From the cell containing the given text, extract its center point as (X, Y) coordinate. 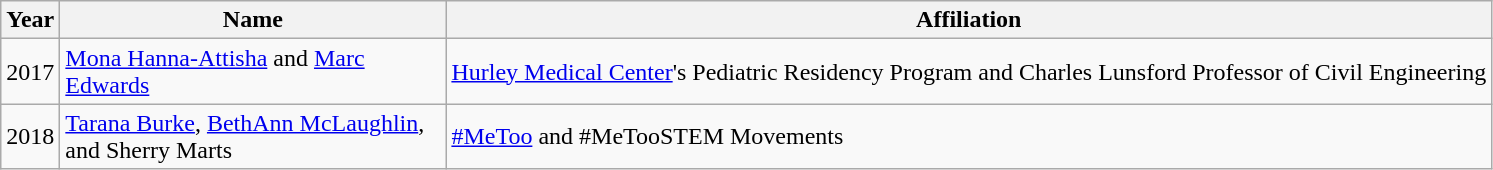
#MeToo and #MeTooSTEM Movements (969, 136)
Affiliation (969, 20)
Name (253, 20)
Year (30, 20)
Tarana Burke, BethAnn McLaughlin, and Sherry Marts (253, 136)
2017 (30, 72)
Hurley Medical Center's Pediatric Residency Program and Charles Lunsford Professor of Civil Engineering (969, 72)
Mona Hanna-Attisha and Marc Edwards (253, 72)
2018 (30, 136)
